Capture the cell that displays the provided text and extract its [x, y] central coordinate. 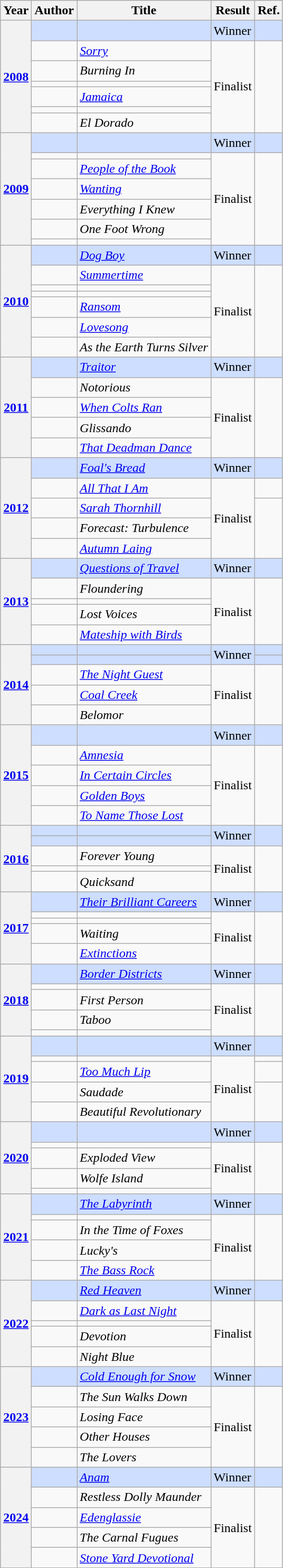
2023 [16, 1417]
Stone Yard Devotional [144, 1557]
2016 [16, 859]
Glissando [144, 427]
2009 [16, 189]
2024 [16, 1517]
Forecast: Turbulence [144, 528]
Beautiful Revolutionary [144, 1112]
2020 [16, 1158]
Edenglassie [144, 1517]
Forever Young [144, 856]
Saudade [144, 1092]
Floundering [144, 589]
Devotion [144, 1337]
2014 [16, 685]
Too Much Lip [144, 1072]
Foal's Bread [144, 468]
Extinctions [144, 954]
Everything I Knew [144, 209]
Taboo [144, 1020]
Author [54, 11]
2017 [16, 928]
Night Blue [144, 1357]
Border Districts [144, 974]
Lovesong [144, 327]
Ransom [144, 307]
All That I Am [144, 488]
Quicksand [144, 882]
When Colts Ran [144, 407]
Anam [144, 1477]
2015 [16, 775]
Ref. [268, 11]
Burning In [144, 71]
The Night Guest [144, 675]
To Name Those Lost [144, 816]
Lucky's [144, 1250]
2022 [16, 1323]
The Carnal Fugues [144, 1537]
Year [16, 11]
Red Heaven [144, 1290]
2019 [16, 1079]
People of the Book [144, 169]
Jamaica [144, 97]
The Bass Rock [144, 1270]
That Deadman Dance [144, 447]
2011 [16, 407]
Coal Creek [144, 695]
Sorry [144, 51]
2021 [16, 1237]
In Certain Circles [144, 775]
One Foot Wrong [144, 229]
Amnesia [144, 755]
Their Brilliant Careers [144, 902]
Notorious [144, 387]
As the Earth Turns Silver [144, 347]
El Dorado [144, 123]
Dog Boy [144, 255]
The Sun Walks Down [144, 1397]
Result [232, 11]
2012 [16, 508]
2013 [16, 601]
The Lovers [144, 1457]
In the Time of Foxes [144, 1230]
Losing Face [144, 1417]
Golden Boys [144, 795]
Traitor [144, 367]
2018 [16, 1000]
The Labyrinth [144, 1204]
Other Houses [144, 1437]
2010 [16, 301]
2008 [16, 77]
Autumn Laing [144, 548]
Summertime [144, 275]
Questions of Travel [144, 568]
Cold Enough for Snow [144, 1377]
Dark as Last Night [144, 1311]
Wanting [144, 189]
Sarah Thornhill [144, 508]
Waiting [144, 934]
Mateship with Birds [144, 634]
Belomor [144, 715]
Wolfe Island [144, 1178]
Lost Voices [144, 614]
Exploded View [144, 1158]
First Person [144, 1000]
Restless Dolly Maunder [144, 1497]
Title [144, 11]
